Find where the given text appears and provide that cell's center as [X, Y] coordinate. 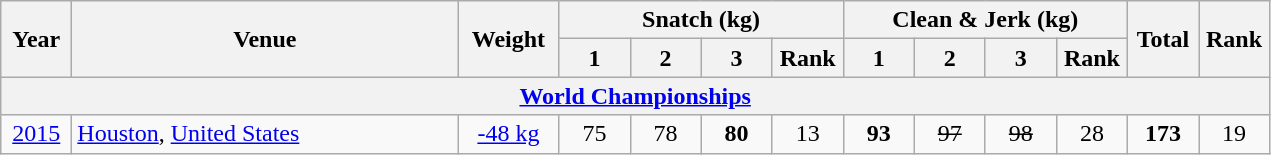
93 [878, 134]
98 [1020, 134]
Snatch (kg) [701, 20]
78 [666, 134]
World Championships [636, 96]
2015 [36, 134]
Houston, United States [265, 134]
13 [808, 134]
Total [1162, 39]
97 [950, 134]
Year [36, 39]
Venue [265, 39]
28 [1092, 134]
173 [1162, 134]
-48 kg [508, 134]
19 [1234, 134]
Clean & Jerk (kg) [985, 20]
75 [594, 134]
80 [736, 134]
Weight [508, 39]
